From the cell containing the given text, extract its center point as [X, Y] coordinate. 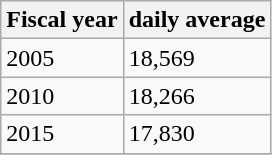
2005 [62, 58]
18,569 [197, 58]
18,266 [197, 96]
17,830 [197, 134]
2015 [62, 134]
daily average [197, 20]
2010 [62, 96]
Fiscal year [62, 20]
